Extract the (x, y) coordinate from the center of the cell holding the provided text.  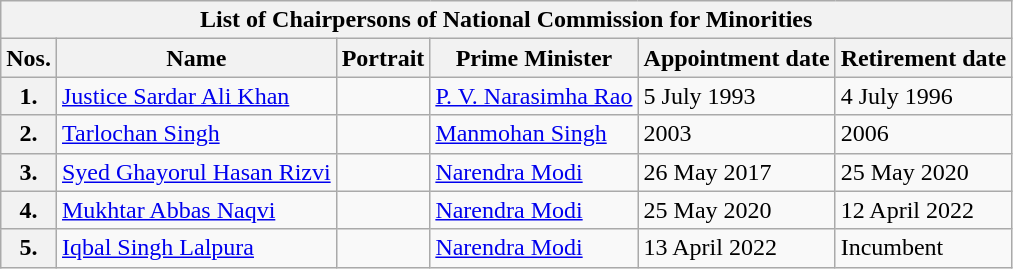
26 May 2017 (736, 172)
Incumbent (924, 248)
Syed Ghayorul Hasan Rizvi (196, 172)
Tarlochan Singh (196, 134)
Justice Sardar Ali Khan (196, 96)
Portrait (383, 58)
Nos. (29, 58)
List of Chairpersons of National Commission for Minorities (506, 20)
Mukhtar Abbas Naqvi (196, 210)
Manmohan Singh (534, 134)
12 April 2022 (924, 210)
Prime Minister (534, 58)
13 April 2022 (736, 248)
Iqbal Singh Lalpura (196, 248)
2003 (736, 134)
1. (29, 96)
P. V. Narasimha Rao (534, 96)
4. (29, 210)
Retirement date (924, 58)
2. (29, 134)
5. (29, 248)
Name (196, 58)
2006 (924, 134)
4 July 1996 (924, 96)
Appointment date (736, 58)
3. (29, 172)
5 July 1993 (736, 96)
